Scan for the cell matching the given text and deliver its (X, Y) coordinate at center. 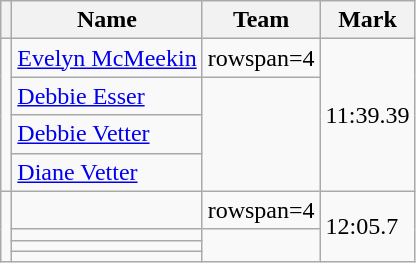
Debbie Vetter (107, 134)
Mark (368, 20)
Name (107, 20)
Team (261, 20)
12:05.7 (368, 226)
Diane Vetter (107, 172)
11:39.39 (368, 115)
Evelyn McMeekin (107, 58)
Debbie Esser (107, 96)
